Return (X, Y) of the center of cell containing provided text 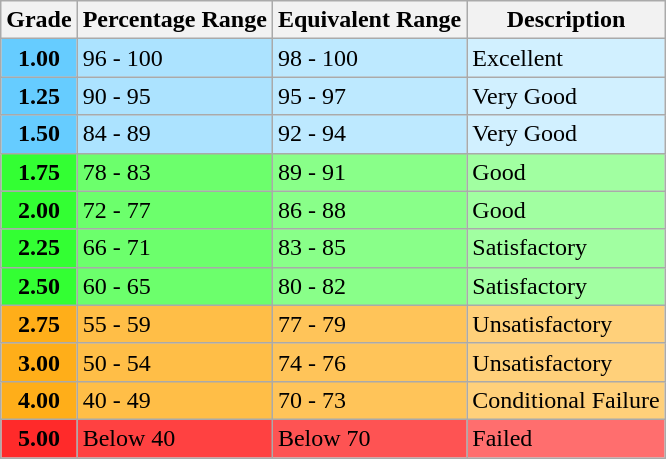
3.00 (39, 362)
Conditional Failure (566, 400)
72 - 77 (174, 210)
Excellent (566, 58)
78 - 83 (174, 172)
1.50 (39, 134)
77 - 79 (369, 324)
95 - 97 (369, 96)
Grade (39, 20)
Failed (566, 438)
2.75 (39, 324)
2.25 (39, 248)
2.50 (39, 286)
Description (566, 20)
96 - 100 (174, 58)
60 - 65 (174, 286)
89 - 91 (369, 172)
86 - 88 (369, 210)
2.00 (39, 210)
66 - 71 (174, 248)
84 - 89 (174, 134)
74 - 76 (369, 362)
4.00 (39, 400)
40 - 49 (174, 400)
80 - 82 (369, 286)
1.75 (39, 172)
1.00 (39, 58)
90 - 95 (174, 96)
70 - 73 (369, 400)
Below 40 (174, 438)
98 - 100 (369, 58)
1.25 (39, 96)
Percentage Range (174, 20)
83 - 85 (369, 248)
Equivalent Range (369, 20)
5.00 (39, 438)
50 - 54 (174, 362)
Below 70 (369, 438)
92 - 94 (369, 134)
55 - 59 (174, 324)
